Scan for the cell matching the given text and deliver its [X, Y] coordinate at center. 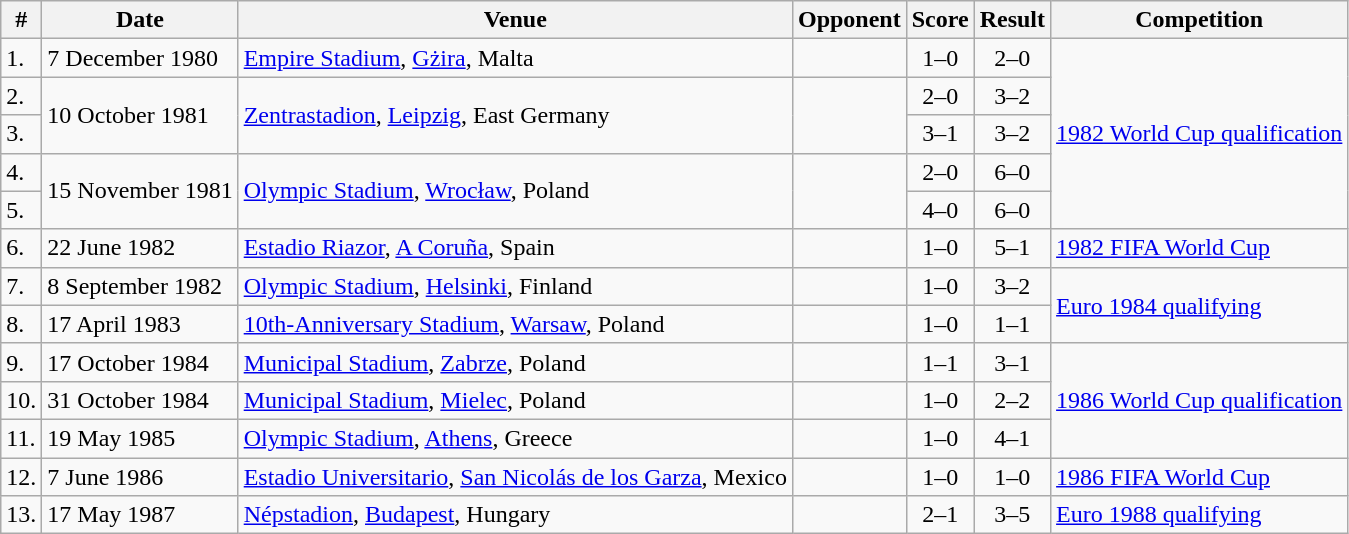
5–1 [1012, 248]
Empire Stadium, Gżira, Malta [515, 58]
Euro 1988 qualifying [1200, 515]
4–1 [1012, 438]
Venue [515, 20]
Népstadion, Budapest, Hungary [515, 515]
Olympic Stadium, Athens, Greece [515, 438]
3–5 [1012, 515]
31 October 1984 [140, 400]
Estadio Universitario, San Nicolás de los Garza, Mexico [515, 477]
17 May 1987 [140, 515]
7 June 1986 [140, 477]
11. [22, 438]
7. [22, 286]
10th-Anniversary Stadium, Warsaw, Poland [515, 324]
Zentrastadion, Leipzig, East Germany [515, 115]
Municipal Stadium, Mielec, Poland [515, 400]
Score [940, 20]
17 October 1984 [140, 362]
10 October 1981 [140, 115]
19 May 1985 [140, 438]
3. [22, 134]
15 November 1981 [140, 191]
Result [1012, 20]
Date [140, 20]
2. [22, 96]
Olympic Stadium, Helsinki, Finland [515, 286]
8 September 1982 [140, 286]
10. [22, 400]
Estadio Riazor, A Coruña, Spain [515, 248]
4. [22, 172]
17 April 1983 [140, 324]
Euro 1984 qualifying [1200, 305]
7 December 1980 [140, 58]
Competition [1200, 20]
Municipal Stadium, Zabrze, Poland [515, 362]
2–2 [1012, 400]
9. [22, 362]
1982 World Cup qualification [1200, 134]
1. [22, 58]
12. [22, 477]
8. [22, 324]
1986 FIFA World Cup [1200, 477]
2–1 [940, 515]
Opponent [849, 20]
22 June 1982 [140, 248]
13. [22, 515]
5. [22, 210]
6. [22, 248]
# [22, 20]
1986 World Cup qualification [1200, 400]
1982 FIFA World Cup [1200, 248]
Olympic Stadium, Wrocław, Poland [515, 191]
4–0 [940, 210]
